Capture the cell that displays the provided text and extract its (X, Y) central coordinate. 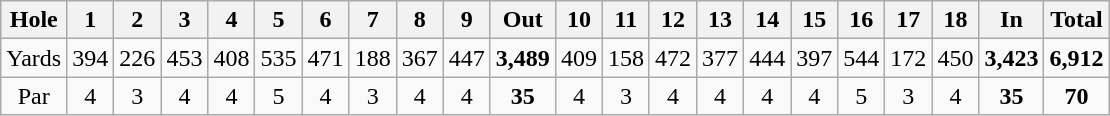
172 (908, 58)
3,423 (1012, 58)
15 (814, 20)
10 (578, 20)
447 (466, 58)
453 (184, 58)
18 (956, 20)
Total (1076, 20)
6,912 (1076, 58)
158 (626, 58)
3,489 (522, 58)
12 (672, 20)
450 (956, 58)
2 (138, 20)
471 (326, 58)
226 (138, 58)
Par (34, 96)
17 (908, 20)
11 (626, 20)
Out (522, 20)
16 (862, 20)
14 (768, 20)
1 (90, 20)
Hole (34, 20)
70 (1076, 96)
409 (578, 58)
535 (278, 58)
6 (326, 20)
377 (720, 58)
9 (466, 20)
394 (90, 58)
397 (814, 58)
188 (372, 58)
8 (420, 20)
7 (372, 20)
544 (862, 58)
13 (720, 20)
Yards (34, 58)
444 (768, 58)
472 (672, 58)
In (1012, 20)
408 (232, 58)
367 (420, 58)
